Find where the given text appears and provide that cell's center as (x, y) coordinate. 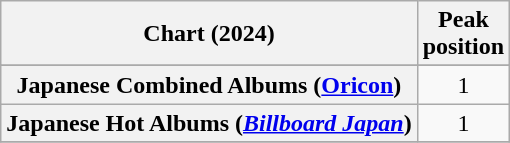
Japanese Combined Albums (Oricon) (209, 85)
Japanese Hot Albums (Billboard Japan) (209, 123)
Peakposition (463, 34)
Chart (2024) (209, 34)
